Output the (X, Y) coordinate of the center of the cell containing the given text.  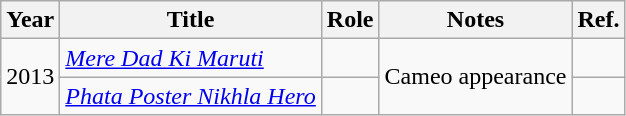
2013 (30, 77)
Cameo appearance (476, 77)
Year (30, 20)
Title (190, 20)
Notes (476, 20)
Mere Dad Ki Maruti (190, 58)
Phata Poster Nikhla Hero (190, 96)
Ref. (598, 20)
Role (350, 20)
